Detect which cell encompasses the target text, then output its (x, y) center coordinate. 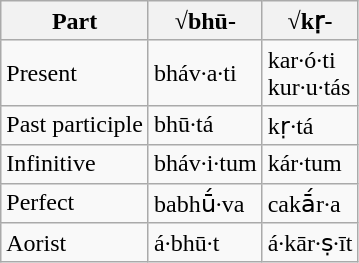
√kṛ- (310, 21)
bháv·a·ti (205, 72)
bhū·tá (205, 125)
á·kār·ṣ·īt (310, 243)
√bhū- (205, 21)
kár·tum (310, 164)
kar·ó·ti kur·u·tás (310, 72)
Present (75, 72)
Aorist (75, 243)
Past participle (75, 125)
á·bhū·t (205, 243)
Part (75, 21)
bháv·i·tum (205, 164)
Perfect (75, 203)
babhū́·va (205, 203)
Infinitive (75, 164)
kṛ·tá (310, 125)
cakā́r·a (310, 203)
